Scan for the cell matching the given text and deliver its (x, y) coordinate at center. 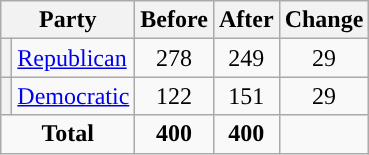
Total (68, 134)
After (246, 20)
151 (246, 96)
Party (68, 20)
249 (246, 58)
Republican (74, 58)
278 (174, 58)
Change (324, 20)
Before (174, 20)
122 (174, 96)
Democratic (74, 96)
